Output the [X, Y] coordinate of the center of the cell containing the given text.  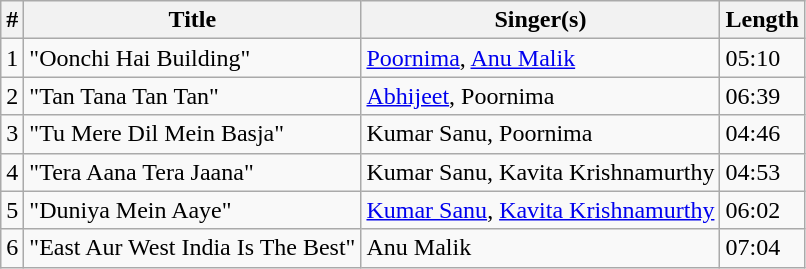
"Oonchi Hai Building" [192, 58]
Singer(s) [540, 20]
06:39 [762, 96]
"Tan Tana Tan Tan" [192, 96]
"Tera Aana Tera Jaana" [192, 172]
1 [12, 58]
Length [762, 20]
# [12, 20]
05:10 [762, 58]
6 [12, 248]
Title [192, 20]
04:53 [762, 172]
2 [12, 96]
4 [12, 172]
04:46 [762, 134]
Abhijeet, Poornima [540, 96]
"Duniya Mein Aaye" [192, 210]
Anu Malik [540, 248]
3 [12, 134]
"East Aur West India Is The Best" [192, 248]
Poornima, Anu Malik [540, 58]
5 [12, 210]
"Tu Mere Dil Mein Basja" [192, 134]
06:02 [762, 210]
07:04 [762, 248]
Kumar Sanu, Poornima [540, 134]
